Identify which cell holds the provided text, then report its (x, y) central coordinate. 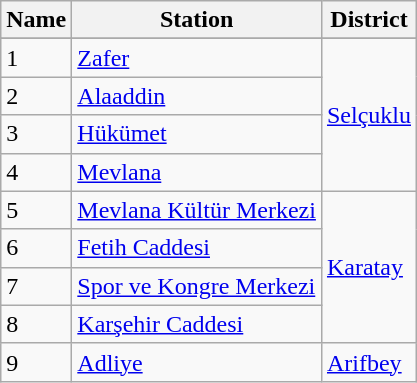
Mevlana Kültür Merkezi (197, 210)
District (368, 20)
Zafer (197, 58)
9 (36, 362)
Mevlana (197, 172)
5 (36, 210)
Karatay (368, 267)
8 (36, 324)
Hükümet (197, 134)
Name (36, 20)
Karşehir Caddesi (197, 324)
3 (36, 134)
1 (36, 58)
7 (36, 286)
Arifbey (368, 362)
Selçuklu (368, 115)
Adliye (197, 362)
Spor ve Kongre Merkezi (197, 286)
Alaaddin (197, 96)
Fetih Caddesi (197, 248)
2 (36, 96)
6 (36, 248)
4 (36, 172)
Station (197, 20)
